Capture the cell that displays the provided text and extract its [X, Y] central coordinate. 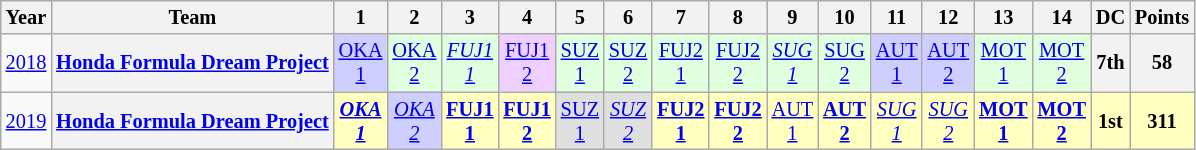
6 [628, 17]
7th [1110, 63]
Team [192, 17]
2 [414, 17]
7 [680, 17]
11 [897, 17]
1 [361, 17]
Points [1162, 17]
58 [1162, 63]
1st [1110, 121]
3 [470, 17]
2019 [26, 121]
5 [580, 17]
DC [1110, 17]
4 [528, 17]
2018 [26, 63]
Year [26, 17]
8 [738, 17]
13 [1003, 17]
9 [793, 17]
12 [948, 17]
10 [844, 17]
311 [1162, 121]
14 [1061, 17]
